Find where the given text appears and provide that cell's center as (X, Y) coordinate. 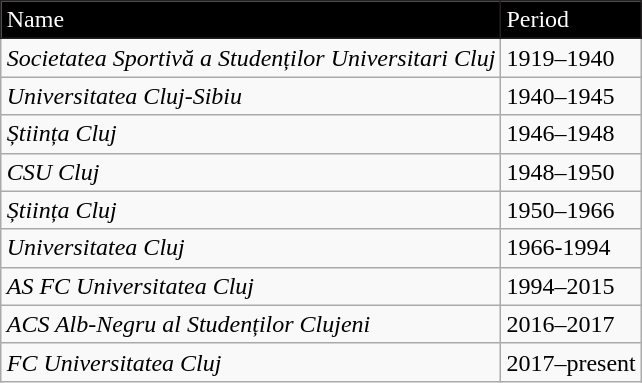
FC Universitatea Cluj (251, 362)
CSU Cluj (251, 172)
Universitatea Cluj (251, 248)
1948–1950 (571, 172)
AS FC Universitatea Cluj (251, 286)
2016–2017 (571, 324)
1940–1945 (571, 96)
ACS Alb-Negru al Studenților Clujeni (251, 324)
Period (571, 20)
1994–2015 (571, 286)
Societatea Sportivă a Studenților Universitari Cluj (251, 58)
Name (251, 20)
1946–1948 (571, 134)
2017–present (571, 362)
1950–1966 (571, 210)
1919–1940 (571, 58)
Universitatea Cluj-Sibiu (251, 96)
1966-1994 (571, 248)
